Capture the cell that displays the provided text and extract its [x, y] central coordinate. 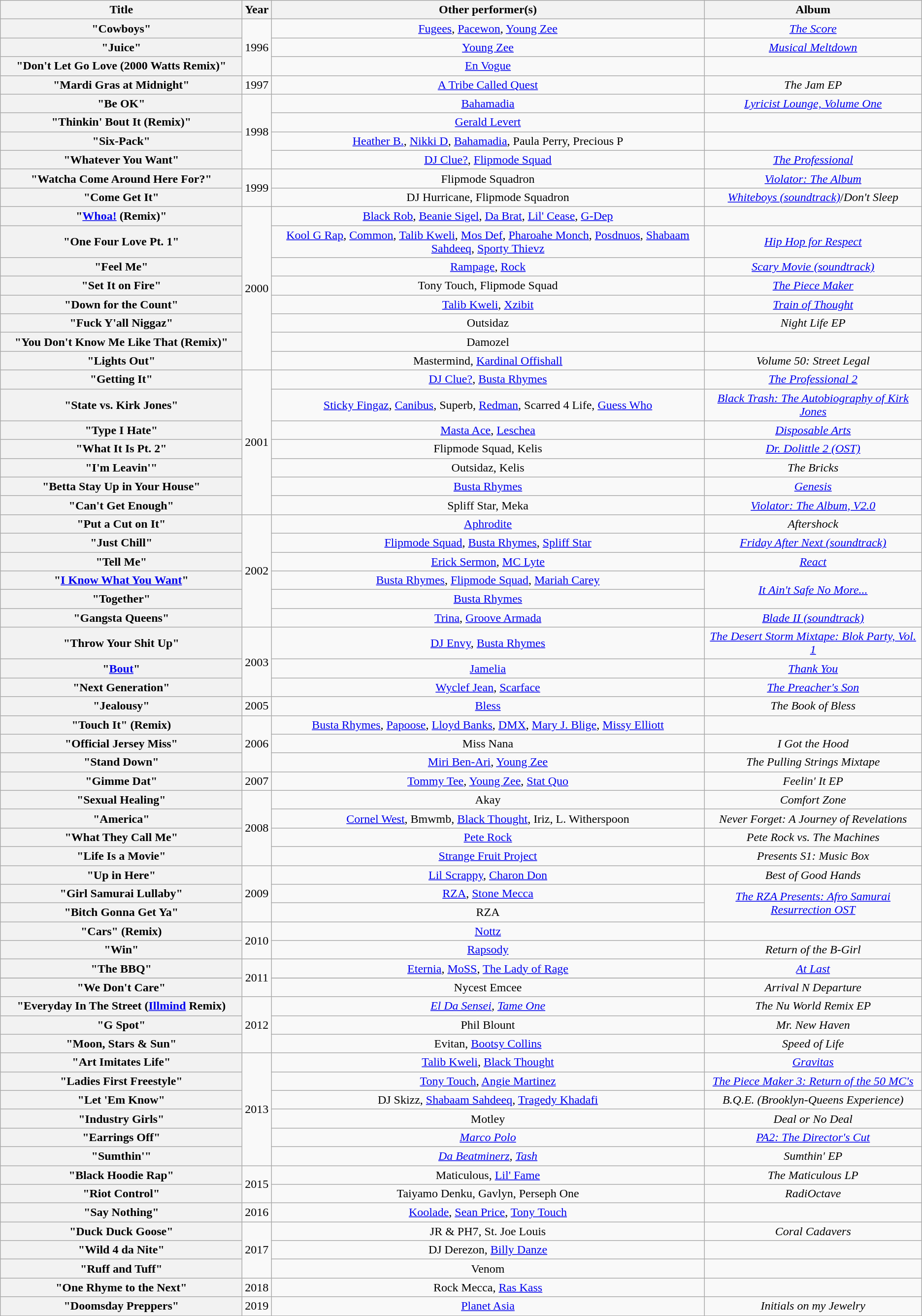
Trina, Groove Armada [488, 618]
2002 [257, 571]
The Pulling Strings Mixtape [813, 762]
Talib Kweli, Xzibit [488, 304]
A Tribe Called Quest [488, 85]
The Score [813, 29]
RadiOctave [813, 1194]
Musical Meltdown [813, 47]
DJ Clue?, Busta Rhymes [488, 379]
Scary Movie (soundtrack) [813, 267]
2016 [257, 1213]
Never Forget: A Journey of Revelations [813, 818]
Taiyamo Denku, Gavlyn, Perseph One [488, 1194]
"Can't Get Enough" [121, 505]
Spliff Star, Meka [488, 505]
Young Zee [488, 47]
Blade II (soundtrack) [813, 618]
2010 [257, 941]
"Ladies First Freestyle" [121, 1081]
Arrival N Departure [813, 987]
"Six-Pack" [121, 141]
Outsidaz, Kelis [488, 468]
RZA, Stone Mecca [488, 894]
"Sexual Healing" [121, 800]
"Doomsday Preppers" [121, 1306]
Black Rob, Beanie Sigel, Da Brat, Lil' Cease, G-Dep [488, 216]
DJ Clue?, Flipmode Squad [488, 160]
"I Know What You Want" [121, 580]
"Gangsta Queens" [121, 618]
2019 [257, 1306]
Bahamadia [488, 103]
"Throw Your Shit Up" [121, 643]
Tommy Tee, Young Zee, Stat Quo [488, 781]
Night Life EP [813, 323]
2015 [257, 1184]
Lil Scrappy, Charon Don [488, 875]
Mr. New Haven [813, 1025]
Koolade, Sean Price, Tony Touch [488, 1213]
"Wild 4 da Nite" [121, 1250]
Marco Polo [488, 1137]
2001 [257, 442]
2008 [257, 828]
"What It Is Pt. 2" [121, 449]
1999 [257, 188]
Violator: The Album [813, 178]
DJ Envy, Busta Rhymes [488, 643]
"Juice" [121, 47]
Eternia, MoSS, The Lady of Rage [488, 969]
"Be OK" [121, 103]
I Got the Hood [813, 743]
"Art Imitates Life" [121, 1062]
Tony Touch, Angie Martinez [488, 1081]
"Just Chill" [121, 542]
1997 [257, 85]
Talib Kweli, Black Thought [488, 1062]
Thank You [813, 669]
"Next Generation" [121, 687]
"Type I Hate" [121, 430]
Wyclef Jean, Scarface [488, 687]
"Girl Samurai Lullaby" [121, 894]
The Book of Bless [813, 706]
El Da Sensei, Tame One [488, 1006]
Damozel [488, 342]
DJ Derezon, Billy Danze [488, 1250]
En Vogue [488, 66]
2009 [257, 893]
"Feel Me" [121, 267]
Comfort Zone [813, 800]
"One Four Love Pt. 1" [121, 241]
"Lights Out" [121, 361]
The Piece Maker [813, 286]
Heather B., Nikki D, Bahamadia, Paula Perry, Precious P [488, 141]
Presents S1: Music Box [813, 856]
"Come Get It" [121, 197]
"Getting It" [121, 379]
Miri Ben-Ari, Young Zee [488, 762]
DJ Skizz, Shabaam Sahdeeq, Tragedy Khadafi [488, 1100]
At Last [813, 969]
Rock Mecca, Ras Kass [488, 1287]
The Bricks [813, 468]
Motley [488, 1118]
"Life Is a Movie" [121, 856]
Other performer(s) [488, 10]
"What They Call Me" [121, 837]
"Don't Let Go Love (2000 Watts Remix)" [121, 66]
Aftershock [813, 524]
Busta Rhymes, Flipmode Squad, Mariah Carey [488, 580]
"Together" [121, 599]
"Black Hoodie Rap" [121, 1175]
Bless [488, 706]
The Maticulous LP [813, 1175]
The RZA Presents: Afro Samurai Resurrection OST [813, 903]
Strange Fruit Project [488, 856]
"Official Jersey Miss" [121, 743]
Genesis [813, 486]
"Moon, Stars & Sun" [121, 1044]
Volume 50: Street Legal [813, 361]
Busta Rhymes, Papoose, Lloyd Banks, DMX, Mary J. Blige, Missy Elliott [488, 725]
Cornel West, Bmwmb, Black Thought, Iriz, L. Witherspoon [488, 818]
Miss Nana [488, 743]
2006 [257, 743]
"Jealousy" [121, 706]
Deal or No Deal [813, 1118]
"State vs. Kirk Jones" [121, 405]
"We Don't Care" [121, 987]
Maticulous, Lil' Fame [488, 1175]
Aphrodite [488, 524]
Mastermind, Kardinal Offishall [488, 361]
"Ruff and Tuff" [121, 1269]
"Industry Girls" [121, 1118]
The Professional 2 [813, 379]
Erick Sermon, MC Lyte [488, 561]
Kool G Rap, Common, Talib Kweli, Mos Def, Pharoahe Monch, Posdnuos, Shabaam Sahdeeq, Sporty Thievz [488, 241]
"Say Nothing" [121, 1213]
"You Don't Know Me Like That (Remix)" [121, 342]
"Stand Down" [121, 762]
"Watcha Come Around Here For?" [121, 178]
Disposable Arts [813, 430]
DJ Hurricane, Flipmode Squadron [488, 197]
"Everyday In The Street (Illmind Remix) [121, 1006]
It Ain't Safe No More... [813, 590]
"Bitch Gonna Get Ya" [121, 912]
"Whatever You Want" [121, 160]
"Down for the Count" [121, 304]
React [813, 561]
The Jam EP [813, 85]
"Thinkin' Bout It (Remix)" [121, 122]
"Bout" [121, 669]
"Set It on Fire" [121, 286]
Venom [488, 1269]
2007 [257, 781]
Hip Hop for Respect [813, 241]
Da Beatminerz, Tash [488, 1156]
Jamelia [488, 669]
Gerald Levert [488, 122]
Train of Thought [813, 304]
"Tell Me" [121, 561]
Tony Touch, Flipmode Squad [488, 286]
2000 [257, 288]
2018 [257, 1287]
"America" [121, 818]
1996 [257, 47]
RZA [488, 912]
"Up in Here" [121, 875]
Title [121, 10]
Feelin' It EP [813, 781]
Nycest Emcee [488, 987]
Lyricist Lounge, Volume One [813, 103]
Coral Cadavers [813, 1231]
The Desert Storm Mixtape: Blok Party, Vol. 1 [813, 643]
Sumthin' EP [813, 1156]
2012 [257, 1025]
Rampage, Rock [488, 267]
Speed of Life [813, 1044]
Black Trash: The Autobiography of Kirk Jones [813, 405]
PA2: The Director's Cut [813, 1137]
"Mardi Gras at Midnight" [121, 85]
"Win" [121, 950]
Gravitas [813, 1062]
"Let 'Em Know" [121, 1100]
The Nu World Remix EP [813, 1006]
Friday After Next (soundtrack) [813, 542]
Phil Blount [488, 1025]
Return of the B-Girl [813, 950]
Best of Good Hands [813, 875]
The Professional [813, 160]
"I'm Leavin'" [121, 468]
Fugees, Pacewon, Young Zee [488, 29]
"Cars" (Remix) [121, 931]
Sticky Fingaz, Canibus, Superb, Redman, Scarred 4 Life, Guess Who [488, 405]
"Put a Cut on It" [121, 524]
"Riot Control" [121, 1194]
"Whoa! (Remix)" [121, 216]
"The BBQ" [121, 969]
"Gimme Dat" [121, 781]
"G Spot" [121, 1025]
Outsidaz [488, 323]
JR & PH7, St. Joe Louis [488, 1231]
2017 [257, 1250]
Whiteboys (soundtrack)/Don't Sleep [813, 197]
"Sumthin'" [121, 1156]
Dr. Dolittle 2 (OST) [813, 449]
The Preacher's Son [813, 687]
"Duck Duck Goose" [121, 1231]
"Betta Stay Up in Your House" [121, 486]
Flipmode Squadron [488, 178]
Pete Rock [488, 837]
Masta Ace, Leschea [488, 430]
Initials on my Jewelry [813, 1306]
"Touch It" (Remix) [121, 725]
Violator: The Album, V2.0 [813, 505]
2011 [257, 978]
Flipmode Squad, Kelis [488, 449]
"One Rhyme to the Next" [121, 1287]
Pete Rock vs. The Machines [813, 837]
B.Q.E. (Brooklyn-Queens Experience) [813, 1100]
Nottz [488, 931]
Planet Asia [488, 1306]
Flipmode Squad, Busta Rhymes, Spliff Star [488, 542]
1998 [257, 132]
Rapsody [488, 950]
"Fuck Y'all Niggaz" [121, 323]
The Piece Maker 3: Return of the 50 MC's [813, 1081]
2003 [257, 662]
2005 [257, 706]
2013 [257, 1109]
Year [257, 10]
Akay [488, 800]
Evitan, Bootsy Collins [488, 1044]
"Earrings Off" [121, 1137]
"Cowboys" [121, 29]
Album [813, 10]
